Output the (x, y) coordinate of the center of the cell containing the given text.  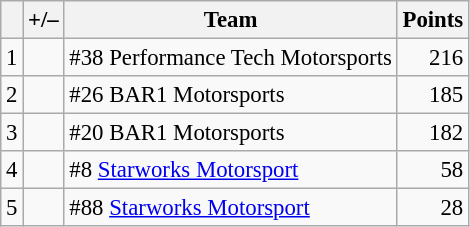
58 (432, 170)
#20 BAR1 Motorsports (230, 133)
Points (432, 20)
5 (12, 208)
216 (432, 58)
+/– (44, 20)
4 (12, 170)
#8 Starworks Motorsport (230, 170)
185 (432, 95)
182 (432, 133)
#26 BAR1 Motorsports (230, 95)
2 (12, 95)
#38 Performance Tech Motorsports (230, 58)
28 (432, 208)
Team (230, 20)
1 (12, 58)
3 (12, 133)
#88 Starworks Motorsport (230, 208)
